Locate the cell with the specified text and output its [x, y] center coordinate. 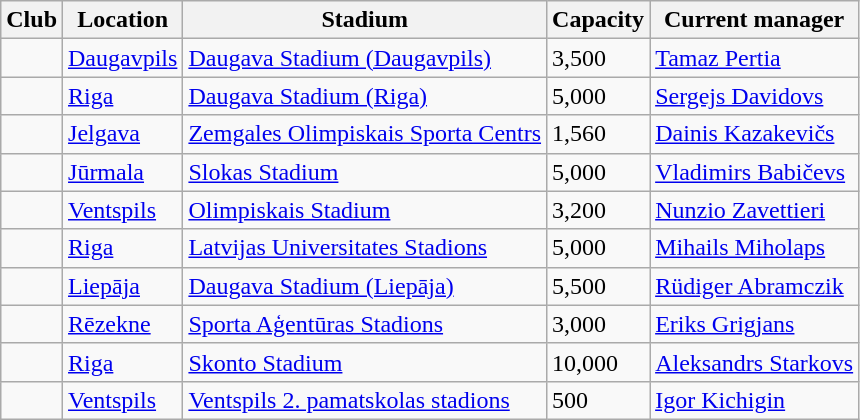
Skonto Stadium [365, 362]
Jūrmala [123, 172]
Rüdiger Abramczik [754, 286]
Daugava Stadium (Riga) [365, 96]
Dainis Kazakevičs [754, 134]
5,500 [598, 286]
Olimpiskais Stadium [365, 210]
Daugava Stadium (Daugavpils) [365, 58]
Capacity [598, 20]
Nunzio Zavettieri [754, 210]
10,000 [598, 362]
Aleksandrs Starkovs [754, 362]
Sporta Aģentūras Stadions [365, 324]
Igor Kichigin [754, 400]
Ventspils 2. pamatskolas stadions [365, 400]
Current manager [754, 20]
Daugavpils [123, 58]
1,560 [598, 134]
Daugava Stadium (Liepāja) [365, 286]
Club [32, 20]
3,200 [598, 210]
Rēzekne [123, 324]
3,500 [598, 58]
Eriks Grigjans [754, 324]
Tamaz Pertia [754, 58]
Stadium [365, 20]
3,000 [598, 324]
Mihails Miholaps [754, 248]
Zemgales Olimpiskais Sporta Centrs [365, 134]
Vladimirs Babičevs [754, 172]
Liepāja [123, 286]
500 [598, 400]
Latvijas Universitates Stadions [365, 248]
Jelgava [123, 134]
Slokas Stadium [365, 172]
Sergejs Davidovs [754, 96]
Location [123, 20]
